Return the [x, y] coordinate for the center point of the cell that contains the specified text.  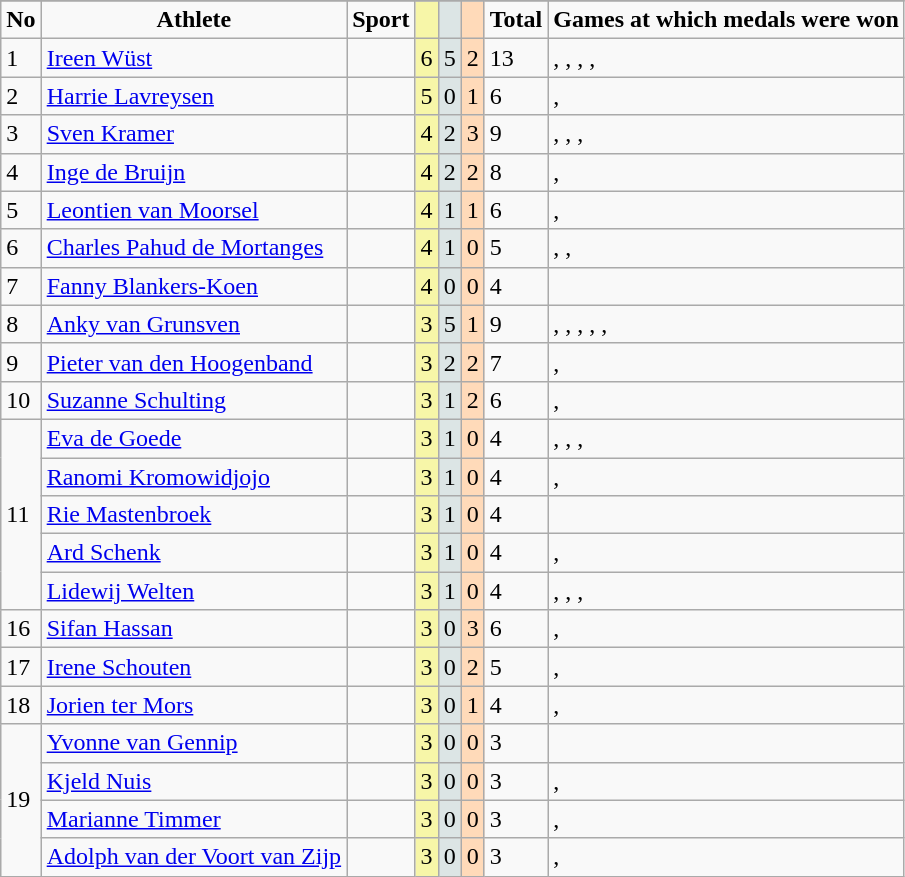
Ranomi Kromowidjojo [194, 477]
Kjeld Nuis [194, 781]
Leontien van Moorsel [194, 210]
19 [21, 800]
18 [21, 705]
Rie Mastenbroek [194, 515]
10 [21, 400]
Adolph van der Voort van Zijp [194, 857]
Total [516, 20]
Inge de Bruijn [194, 172]
, , [726, 248]
Charles Pahud de Mortanges [194, 248]
16 [21, 629]
Athlete [194, 20]
Ireen Wüst [194, 58]
No [21, 20]
Sven Kramer [194, 134]
Ard Schenk [194, 553]
Eva de Goede [194, 438]
Marianne Timmer [194, 819]
, , , , , [726, 324]
Pieter van den Hoogenband [194, 362]
Fanny Blankers-Koen [194, 286]
Jorien ter Mors [194, 705]
13 [516, 58]
, , , , [726, 58]
Lidewij Welten [194, 591]
Sifan Hassan [194, 629]
11 [21, 514]
Harrie Lavreysen [194, 96]
Yvonne van Gennip [194, 743]
Irene Schouten [194, 667]
Sport [381, 20]
17 [21, 667]
Suzanne Schulting [194, 400]
Anky van Grunsven [194, 324]
Games at which medals were won [726, 20]
